Pinpoint the cell where the given text exists, returning its (x, y) midpoint coordinate. 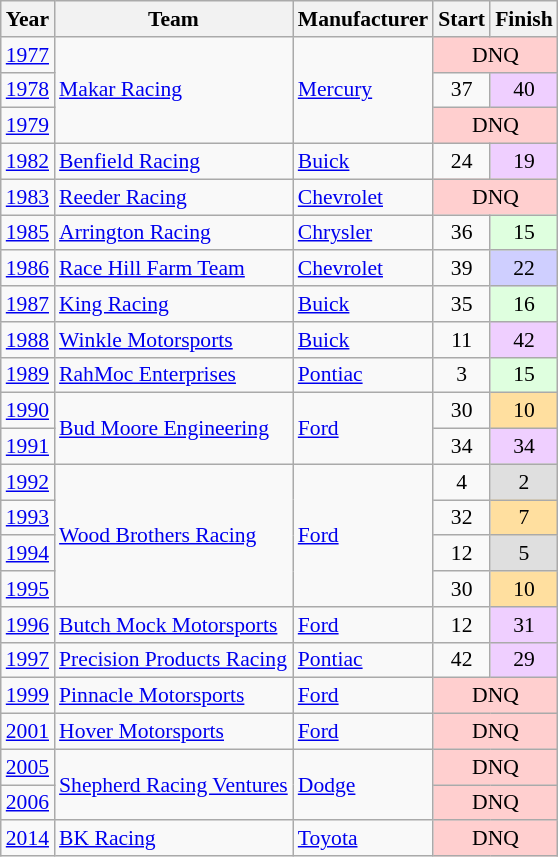
1977 (28, 55)
2001 (28, 732)
Race Hill Farm Team (174, 269)
1999 (28, 696)
31 (524, 625)
19 (524, 162)
1991 (28, 447)
1993 (28, 518)
37 (462, 90)
Bud Moore Engineering (174, 428)
1978 (28, 90)
1996 (28, 625)
1992 (28, 482)
4 (462, 482)
24 (462, 162)
RahMoc Enterprises (174, 375)
1990 (28, 411)
Start (462, 19)
King Racing (174, 304)
Mercury (363, 90)
Pinnacle Motorsports (174, 696)
Makar Racing (174, 90)
2005 (28, 767)
Reeder Racing (174, 197)
Hover Motorsports (174, 732)
39 (462, 269)
Precision Products Racing (174, 660)
1994 (28, 554)
1995 (28, 589)
Toyota (363, 839)
1979 (28, 126)
Shepherd Racing Ventures (174, 784)
2014 (28, 839)
Wood Brothers Racing (174, 535)
16 (524, 304)
5 (524, 554)
1983 (28, 197)
1988 (28, 340)
32 (462, 518)
Benfield Racing (174, 162)
1989 (28, 375)
7 (524, 518)
1982 (28, 162)
Team (174, 19)
40 (524, 90)
Butch Mock Motorsports (174, 625)
Manufacturer (363, 19)
2 (524, 482)
1997 (28, 660)
Chrysler (363, 233)
1985 (28, 233)
2006 (28, 803)
1986 (28, 269)
36 (462, 233)
35 (462, 304)
3 (462, 375)
Finish (524, 19)
22 (524, 269)
Dodge (363, 784)
11 (462, 340)
29 (524, 660)
BK Racing (174, 839)
Year (28, 19)
Winkle Motorsports (174, 340)
Arrington Racing (174, 233)
1987 (28, 304)
